Provide the (x, y) coordinate of the cell's center where the given text is located.  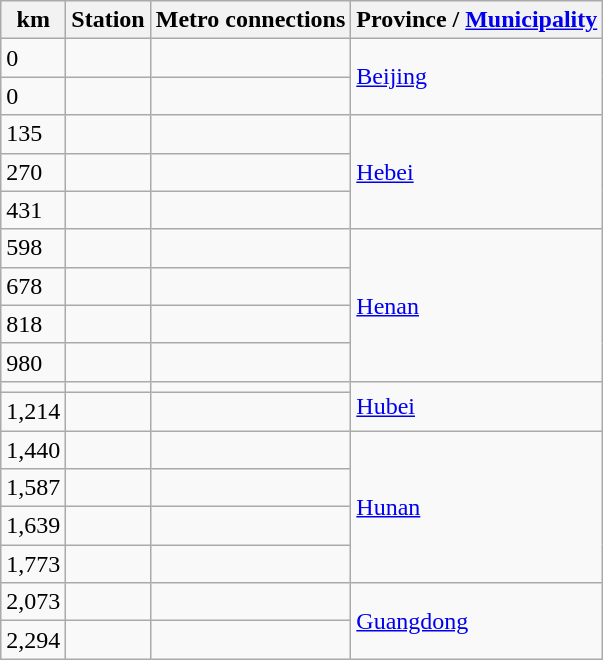
km (34, 20)
Beijing (477, 77)
598 (34, 248)
1,639 (34, 526)
Hubei (477, 406)
Henan (477, 305)
1,587 (34, 488)
Hunan (477, 506)
1,214 (34, 411)
Station (108, 20)
2,294 (34, 640)
818 (34, 324)
2,073 (34, 602)
1,440 (34, 449)
Metro connections (250, 20)
678 (34, 286)
980 (34, 362)
1,773 (34, 564)
270 (34, 172)
Guangdong (477, 621)
431 (34, 210)
135 (34, 134)
Province / Municipality (477, 20)
Hebei (477, 172)
